Find where the given text appears and provide that cell's center as [x, y] coordinate. 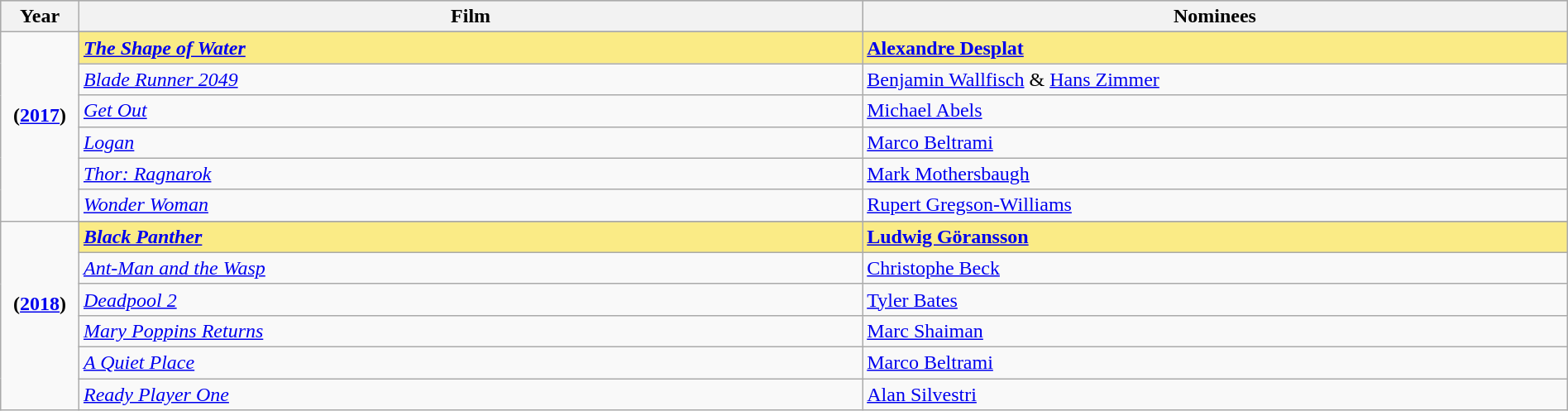
Film [470, 17]
(2018) [40, 315]
Benjamin Wallfisch & Hans Zimmer [1216, 79]
Christophe Beck [1216, 268]
Marc Shaiman [1216, 331]
(2017) [40, 127]
Alexandre Desplat [1216, 48]
Black Panther [470, 237]
Logan [470, 142]
The Shape of Water [470, 48]
Michael Abels [1216, 111]
Ready Player One [470, 394]
Ludwig Göransson [1216, 237]
Thor: Ragnarok [470, 174]
Tyler Bates [1216, 299]
Year [40, 17]
Get Out [470, 111]
Nominees [1216, 17]
Rupert Gregson-Williams [1216, 205]
Mark Mothersbaugh [1216, 174]
Ant-Man and the Wasp [470, 268]
Wonder Woman [470, 205]
A Quiet Place [470, 362]
Deadpool 2 [470, 299]
Alan Silvestri [1216, 394]
Blade Runner 2049 [470, 79]
Mary Poppins Returns [470, 331]
